Scan for the cell matching the given text and deliver its (x, y) coordinate at center. 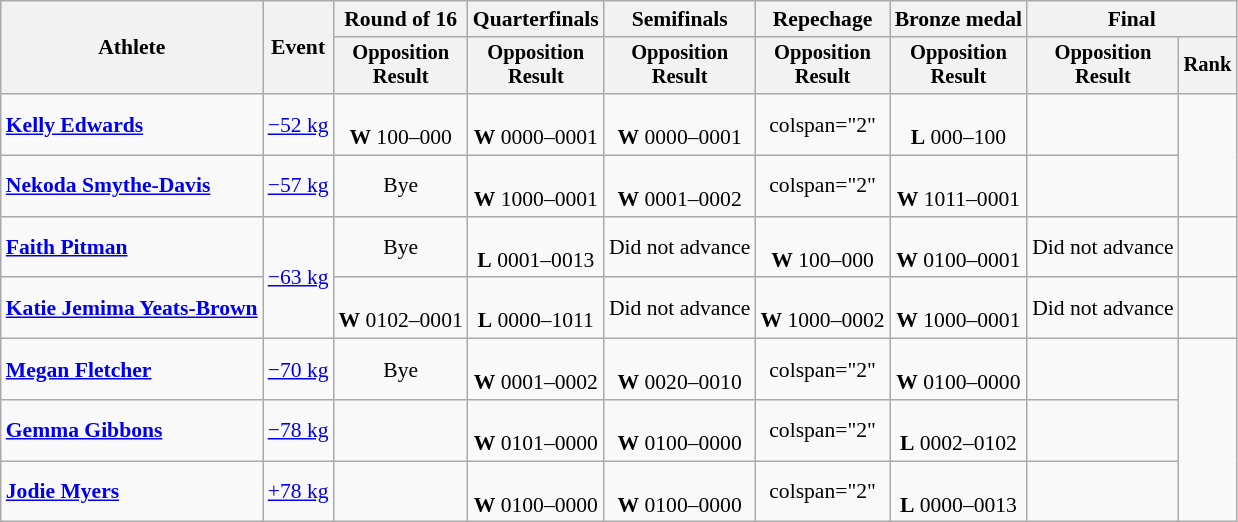
−63 kg (298, 278)
Athlete (132, 48)
W 1000–0002 (822, 308)
Repechage (822, 19)
Rank (1208, 66)
W 0101–0000 (536, 430)
L 0001–0013 (536, 248)
Faith Pitman (132, 248)
L 000–100 (958, 124)
Nekoda Smythe-Davis (132, 186)
Final (1132, 19)
Jodie Myers (132, 492)
−52 kg (298, 124)
Gemma Gibbons (132, 430)
W 0020–0010 (680, 370)
−57 kg (298, 186)
W 1011–0001 (958, 186)
Megan Fletcher (132, 370)
Semifinals (680, 19)
L 0000–0013 (958, 492)
−78 kg (298, 430)
W 0100–0001 (958, 248)
L 0002–0102 (958, 430)
−70 kg (298, 370)
+78 kg (298, 492)
L 0000–1011 (536, 308)
W 0102–0001 (401, 308)
Katie Jemima Yeats-Brown (132, 308)
Quarterfinals (536, 19)
Round of 16 (401, 19)
Bronze medal (958, 19)
Event (298, 48)
Kelly Edwards (132, 124)
